Find where the given text appears and provide that cell's center as (x, y) coordinate. 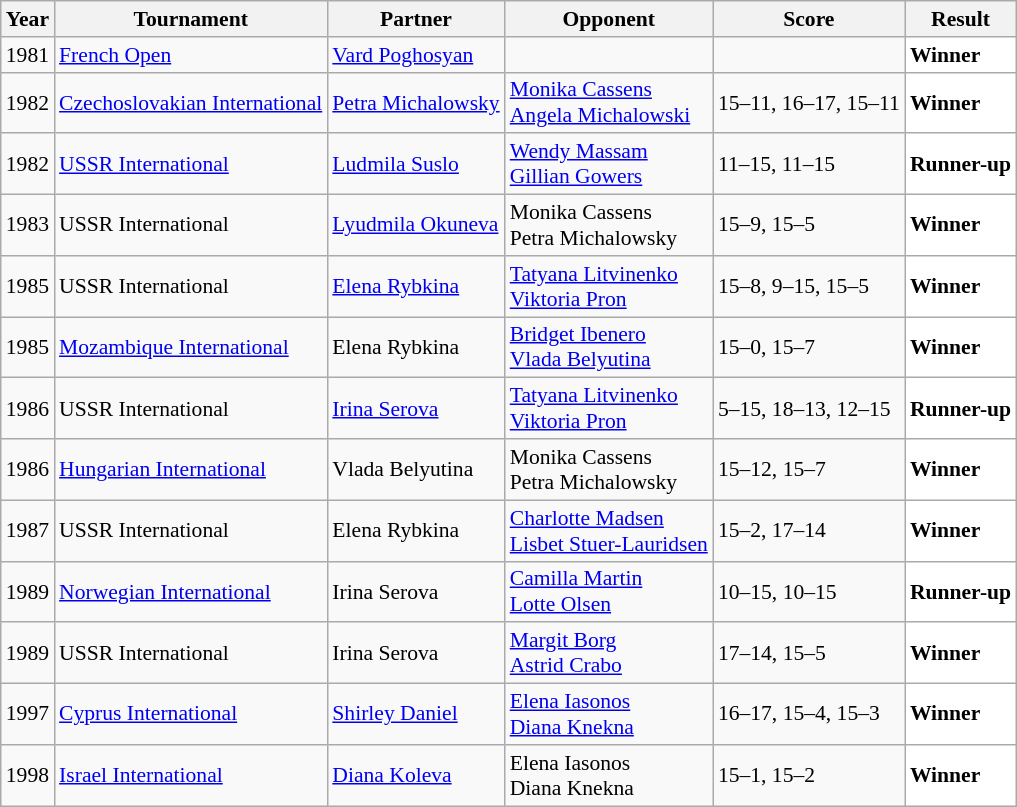
French Open (190, 55)
Petra Michalowsky (416, 102)
Vlada Belyutina (416, 470)
Wendy Massam Gillian Gowers (609, 164)
Cyprus International (190, 714)
10–15, 10–15 (809, 592)
11–15, 11–15 (809, 164)
1998 (28, 776)
5–15, 18–13, 12–15 (809, 408)
15–11, 16–17, 15–11 (809, 102)
Israel International (190, 776)
1987 (28, 530)
15–9, 15–5 (809, 226)
1981 (28, 55)
Diana Koleva (416, 776)
Monika Cassens Angela Michalowski (609, 102)
Lyudmila Okuneva (416, 226)
1983 (28, 226)
Hungarian International (190, 470)
Partner (416, 19)
Opponent (609, 19)
Margit Borg Astrid Crabo (609, 654)
16–17, 15–4, 15–3 (809, 714)
15–2, 17–14 (809, 530)
Vard Poghosyan (416, 55)
Year (28, 19)
15–1, 15–2 (809, 776)
Norwegian International (190, 592)
Score (809, 19)
Tournament (190, 19)
Shirley Daniel (416, 714)
15–0, 15–7 (809, 348)
Ludmila Suslo (416, 164)
15–8, 9–15, 15–5 (809, 286)
Czechoslovakian International (190, 102)
1997 (28, 714)
15–12, 15–7 (809, 470)
Bridget Ibenero Vlada Belyutina (609, 348)
17–14, 15–5 (809, 654)
Charlotte Madsen Lisbet Stuer-Lauridsen (609, 530)
Camilla Martin Lotte Olsen (609, 592)
Result (960, 19)
Mozambique International (190, 348)
